Return (X, Y) of the center of cell containing provided text 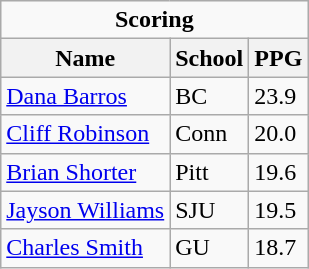
20.0 (278, 134)
Charles Smith (86, 248)
Brian Shorter (86, 172)
SJU (210, 210)
19.5 (278, 210)
Cliff Robinson (86, 134)
23.9 (278, 96)
Conn (210, 134)
Jayson Williams (86, 210)
GU (210, 248)
School (210, 58)
PPG (278, 58)
Pitt (210, 172)
BC (210, 96)
Dana Barros (86, 96)
18.7 (278, 248)
19.6 (278, 172)
Name (86, 58)
Scoring (154, 20)
